Extract the [x, y] coordinate from the center of the cell holding the provided text.  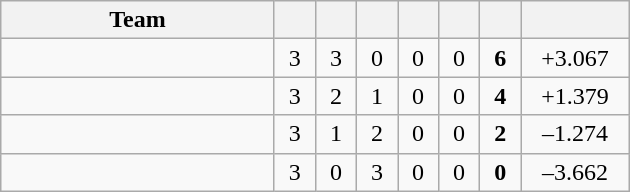
4 [500, 96]
Team [138, 20]
+3.067 [576, 58]
–1.274 [576, 134]
6 [500, 58]
+1.379 [576, 96]
–3.662 [576, 172]
